Return the (X, Y) coordinate for the center point of the cell that contains the specified text.  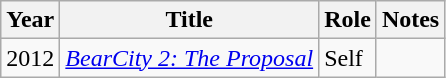
BearCity 2: The Proposal (190, 58)
Year (30, 20)
Self (348, 58)
Title (190, 20)
2012 (30, 58)
Notes (410, 20)
Role (348, 20)
